Return (x, y) of the center of cell containing provided text 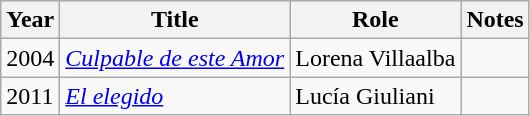
Culpable de este Amor (175, 58)
2011 (30, 96)
Role (376, 20)
2004 (30, 58)
Title (175, 20)
Notes (495, 20)
Lorena Villaalba (376, 58)
Lucía Giuliani (376, 96)
El elegido (175, 96)
Year (30, 20)
